For the text-containing cell, return its midpoint in (X, Y) coordinate format. 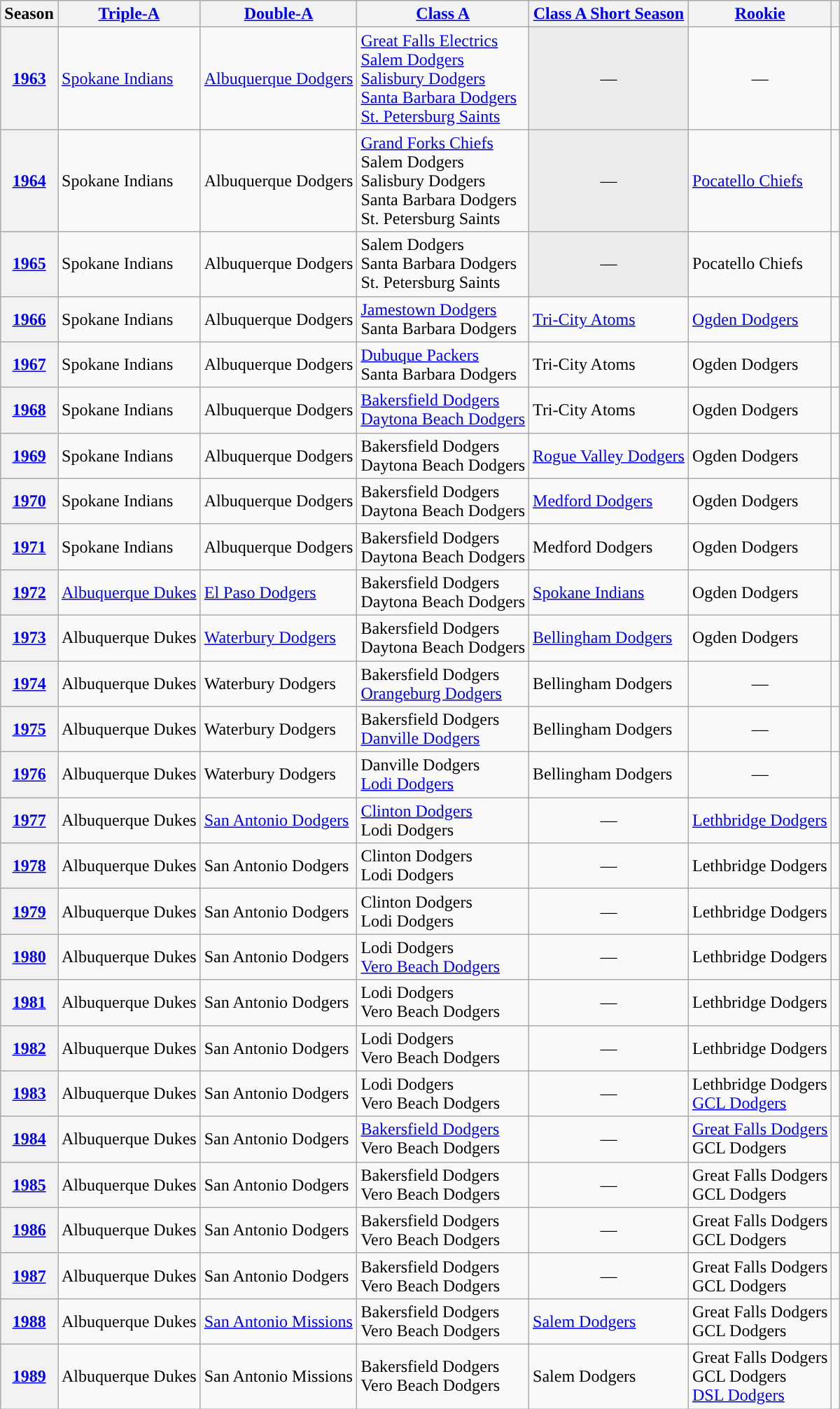
1967 (29, 364)
1965 (29, 264)
1964 (29, 181)
1988 (29, 1321)
1975 (29, 730)
1989 (29, 1376)
1970 (29, 501)
1983 (29, 1094)
1984 (29, 1139)
Great Falls ElectricsSalem DodgersSalisbury DodgersSanta Barbara DodgersSt. Petersburg Saints (443, 78)
El Paso Dodgers (279, 592)
Grand Forks ChiefsSalem DodgersSalisbury DodgersSanta Barbara DodgersSt. Petersburg Saints (443, 181)
Class A Short Season (609, 14)
1985 (29, 1185)
1982 (29, 1048)
Lethbridge DodgersGCL Dodgers (759, 1094)
1986 (29, 1230)
Class A (443, 14)
Bakersfield DodgersDanville Dodgers (443, 730)
1969 (29, 455)
1987 (29, 1276)
1977 (29, 821)
1974 (29, 683)
Double-A (279, 14)
1973 (29, 637)
Season (29, 14)
1976 (29, 775)
Bakersfield DodgersOrangeburg Dodgers (443, 683)
Danville DodgersLodi Dodgers (443, 775)
1979 (29, 912)
Jamestown DodgersSanta Barbara Dodgers (443, 319)
1980 (29, 957)
Great Falls DodgersGCL DodgersDSL Dodgers (759, 1376)
Salem DodgersSanta Barbara DodgersSt. Petersburg Saints (443, 264)
1968 (29, 410)
Rookie (759, 14)
Triple-A (129, 14)
1963 (29, 78)
1981 (29, 1003)
Rogue Valley Dodgers (609, 455)
1972 (29, 592)
Dubuque PackersSanta Barbara Dodgers (443, 364)
1978 (29, 866)
1966 (29, 319)
1971 (29, 546)
